Scan for the cell matching the given text and deliver its (X, Y) coordinate at center. 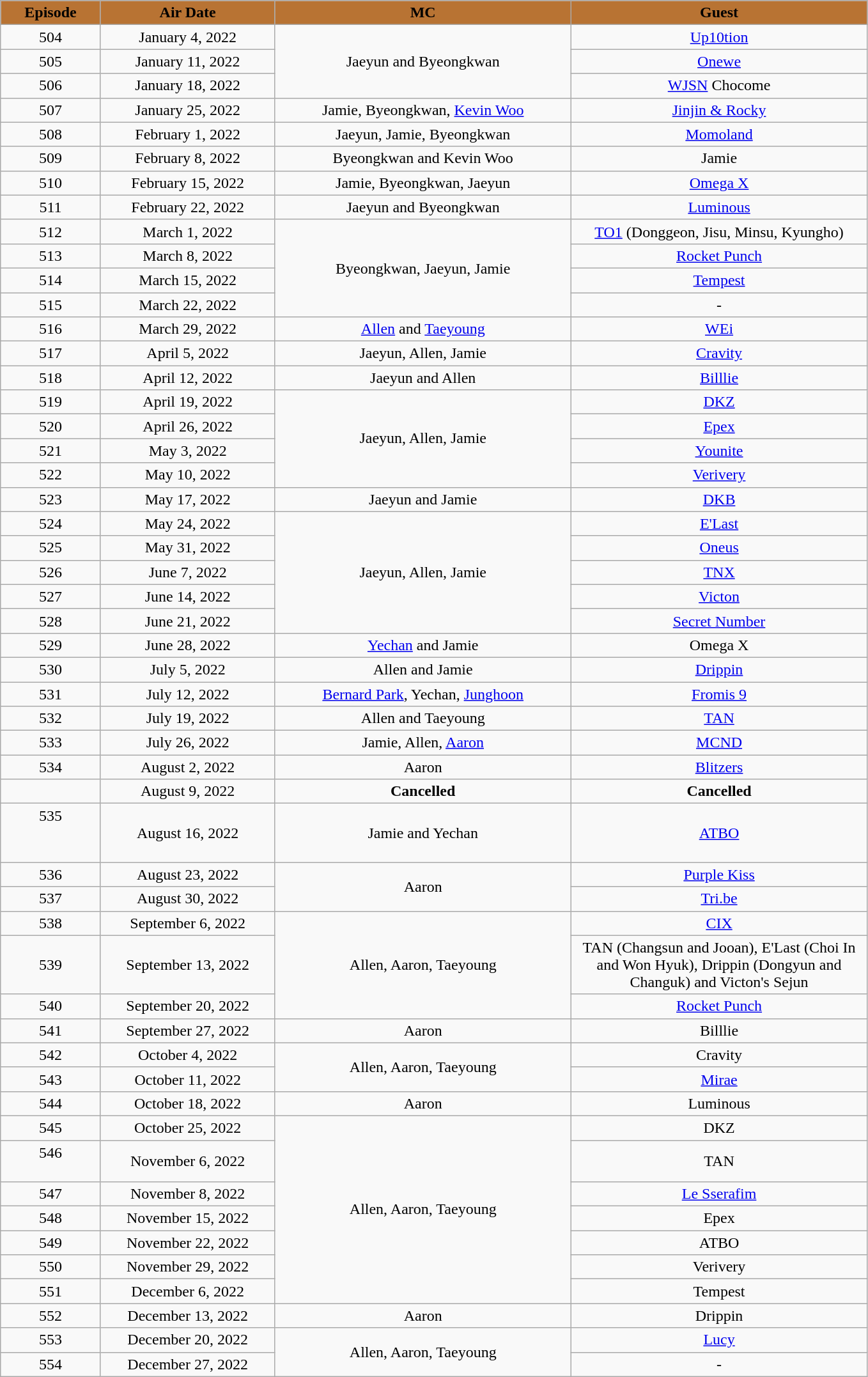
September 13, 2022 (188, 965)
Purple Kiss (718, 875)
TO1 (Donggeon, Jisu, Minsu, Kyungho) (718, 231)
505 (51, 61)
522 (51, 475)
508 (51, 134)
Jinjin & Rocky (718, 110)
September 20, 2022 (188, 1006)
Allen and Jamie (423, 669)
537 (51, 899)
November 22, 2022 (188, 1243)
March 8, 2022 (188, 256)
Episode (51, 13)
August 30, 2022 (188, 899)
December 27, 2022 (188, 1364)
DKB (718, 499)
532 (51, 719)
546 (51, 1161)
539 (51, 965)
543 (51, 1079)
538 (51, 923)
August 9, 2022 (188, 791)
547 (51, 1194)
Victon (718, 596)
554 (51, 1364)
March 15, 2022 (188, 280)
514 (51, 280)
August 2, 2022 (188, 767)
July 5, 2022 (188, 669)
December 20, 2022 (188, 1340)
548 (51, 1218)
May 3, 2022 (188, 451)
January 4, 2022 (188, 37)
January 11, 2022 (188, 61)
July 12, 2022 (188, 694)
November 6, 2022 (188, 1161)
525 (51, 548)
520 (51, 426)
544 (51, 1103)
553 (51, 1340)
May 24, 2022 (188, 524)
549 (51, 1243)
535 (51, 833)
May 10, 2022 (188, 475)
Jamie, Allen, Aaron (423, 743)
July 26, 2022 (188, 743)
550 (51, 1267)
December 13, 2022 (188, 1316)
March 22, 2022 (188, 305)
MC (423, 13)
Fromis 9 (718, 694)
March 29, 2022 (188, 329)
511 (51, 207)
531 (51, 694)
536 (51, 875)
Secret Number (718, 621)
Momoland (718, 134)
November 29, 2022 (188, 1267)
MCND (718, 743)
E'Last (718, 524)
Jaeyun, Jamie, Byeongkwan (423, 134)
552 (51, 1316)
February 22, 2022 (188, 207)
June 14, 2022 (188, 596)
April 12, 2022 (188, 378)
March 1, 2022 (188, 231)
545 (51, 1128)
April 19, 2022 (188, 402)
516 (51, 329)
September 27, 2022 (188, 1031)
Jaeyun and Jamie (423, 499)
521 (51, 451)
504 (51, 37)
Up10tion (718, 37)
October 25, 2022 (188, 1128)
Jamie and Yechan (423, 833)
CIX (718, 923)
Oneus (718, 548)
Guest (718, 13)
November 15, 2022 (188, 1218)
541 (51, 1031)
526 (51, 572)
February 15, 2022 (188, 183)
Tri.be (718, 899)
551 (51, 1291)
527 (51, 596)
Byeongkwan, Jaeyun, Jamie (423, 268)
Air Date (188, 13)
December 6, 2022 (188, 1291)
518 (51, 378)
TNX (718, 572)
542 (51, 1055)
Onewe (718, 61)
Bernard Park, Yechan, Junghoon (423, 694)
510 (51, 183)
529 (51, 645)
Younite (718, 451)
August 16, 2022 (188, 833)
Jaeyun and Allen (423, 378)
Yechan and Jamie (423, 645)
May 17, 2022 (188, 499)
515 (51, 305)
512 (51, 231)
513 (51, 256)
October 18, 2022 (188, 1103)
January 25, 2022 (188, 110)
June 7, 2022 (188, 572)
May 31, 2022 (188, 548)
Mirae (718, 1079)
August 23, 2022 (188, 875)
September 6, 2022 (188, 923)
Jamie, Byeongkwan, Kevin Woo (423, 110)
WJSN Chocome (718, 86)
509 (51, 159)
Le Sserafim (718, 1194)
524 (51, 524)
April 5, 2022 (188, 354)
June 21, 2022 (188, 621)
534 (51, 767)
WEi (718, 329)
528 (51, 621)
Byeongkwan and Kevin Woo (423, 159)
519 (51, 402)
April 26, 2022 (188, 426)
October 4, 2022 (188, 1055)
Blitzers (718, 767)
June 28, 2022 (188, 645)
October 11, 2022 (188, 1079)
Jamie (718, 159)
506 (51, 86)
February 8, 2022 (188, 159)
540 (51, 1006)
Jamie, Byeongkwan, Jaeyun (423, 183)
Lucy (718, 1340)
533 (51, 743)
February 1, 2022 (188, 134)
507 (51, 110)
November 8, 2022 (188, 1194)
July 19, 2022 (188, 719)
January 18, 2022 (188, 86)
TAN (Changsun and Jooan), E'Last (Choi In and Won Hyuk), Drippin (Dongyun and Changuk) and Victon's Sejun (718, 965)
517 (51, 354)
530 (51, 669)
523 (51, 499)
